Identify which cell holds the provided text, then report its (X, Y) central coordinate. 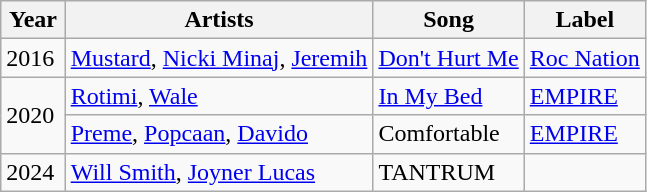
Year (33, 20)
Will Smith, Joyner Lucas (219, 172)
Roc Nation (584, 58)
2020 (33, 115)
Rotimi, Wale (219, 96)
2016 (33, 58)
Artists (219, 20)
2024 (33, 172)
Label (584, 20)
Song (448, 20)
In My Bed (448, 96)
Mustard, Nicki Minaj, Jeremih (219, 58)
Preme, Popcaan, Davido (219, 134)
Comfortable (448, 134)
Don't Hurt Me (448, 58)
TANTRUM (448, 172)
